Capture the cell that displays the provided text and extract its [X, Y] central coordinate. 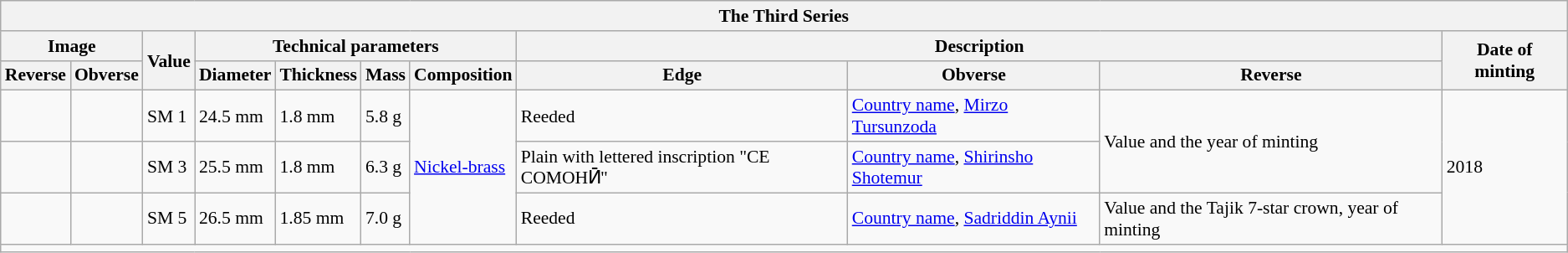
5.8 g [386, 116]
Plain with lettered inscription "СЕ СОМОНӢ" [682, 168]
Composition [463, 75]
Value and the Tajik 7-star crown, year of minting [1271, 218]
7.0 g [386, 218]
SM 5 [169, 218]
Country name, Mirzo Tursunzoda [973, 116]
Edge [682, 75]
Nickel-brass [463, 168]
1.85 mm [318, 218]
Country name, Sadriddin Aynii [973, 218]
Image [72, 46]
Date of minting [1505, 60]
SM 3 [169, 168]
Thickness [318, 75]
Value and the year of minting [1271, 142]
Technical parameters [356, 46]
6.3 g [386, 168]
2018 [1505, 168]
26.5 mm [235, 218]
Mass [386, 75]
24.5 mm [235, 116]
The Third Series [784, 16]
Country name, Shirinsho Shotemur [973, 168]
Description [980, 46]
25.5 mm [235, 168]
Diameter [235, 75]
SM 1 [169, 116]
Value [169, 60]
